Capture the cell that displays the provided text and extract its (x, y) central coordinate. 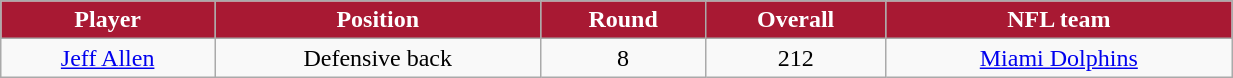
Player (108, 20)
Miami Dolphins (1059, 58)
8 (623, 58)
212 (796, 58)
Overall (796, 20)
Round (623, 20)
NFL team (1059, 20)
Jeff Allen (108, 58)
Position (378, 20)
Defensive back (378, 58)
